Return [x, y] of the center of cell containing provided text 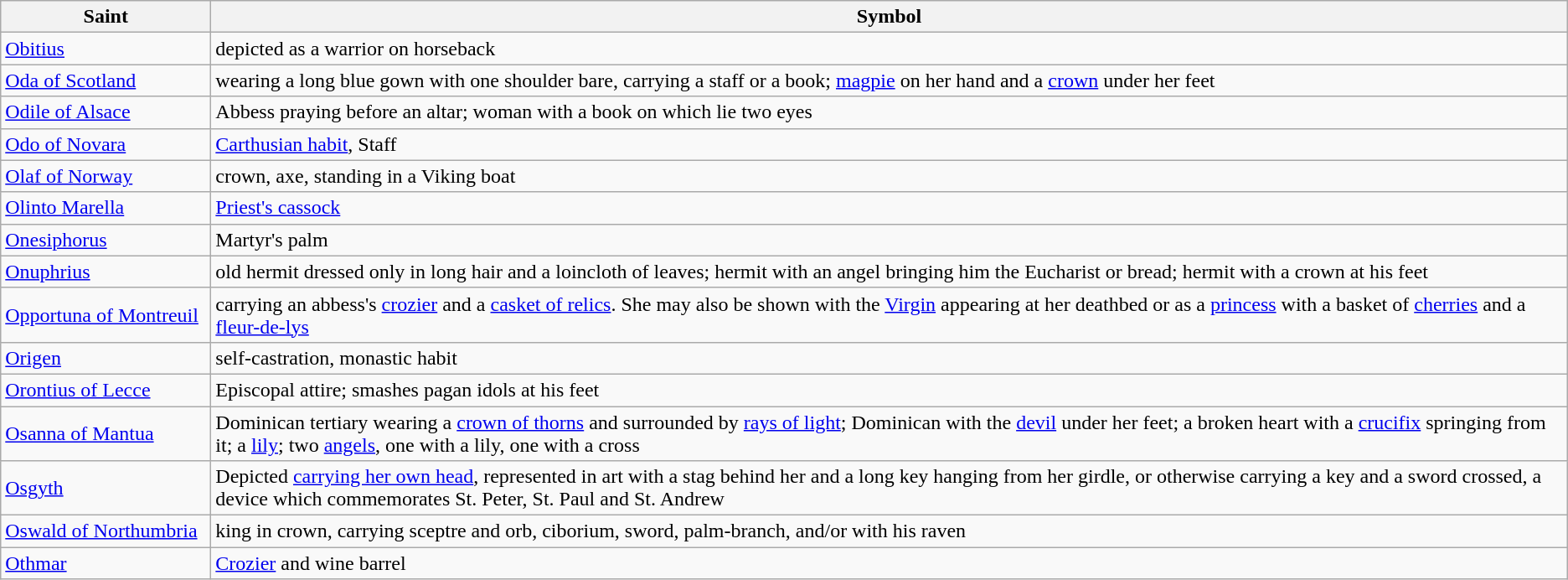
Olinto Marella [106, 208]
Martyr's palm [890, 240]
self-castration, monastic habit [890, 358]
Episcopal attire; smashes pagan idols at his feet [890, 390]
crown, axe, standing in a Viking boat [890, 176]
Opportuna of Montreuil [106, 315]
Olaf of Norway [106, 176]
Osgyth [106, 488]
Carthusian habit, Staff [890, 144]
Osanna of Mantua [106, 432]
Crozier and wine barrel [890, 563]
Othmar [106, 563]
Abbess praying before an altar; woman with a book on which lie two eyes [890, 112]
king in crown, carrying sceptre and orb, ciborium, sword, palm-branch, and/or with his raven [890, 531]
Origen [106, 358]
Odile of Alsace [106, 112]
Priest's cassock [890, 208]
Odo of Novara [106, 144]
Obitius [106, 49]
Oswald of Northumbria [106, 531]
Onesiphorus [106, 240]
Onuphrius [106, 272]
Saint [106, 17]
Oda of Scotland [106, 80]
Orontius of Lecce [106, 390]
depicted as a warrior on horseback [890, 49]
Symbol [890, 17]
wearing a long blue gown with one shoulder bare, carrying a staff or a book; magpie on her hand and a crown under her feet [890, 80]
